Capture the cell that displays the provided text and extract its [x, y] central coordinate. 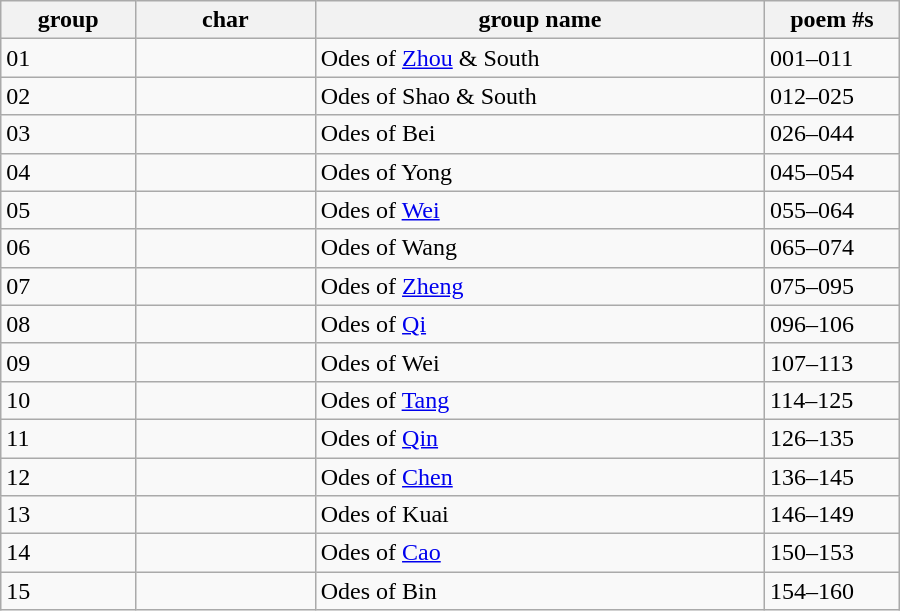
Odes of Wang [540, 248]
001–011 [832, 58]
012–025 [832, 96]
11 [68, 438]
13 [68, 515]
154–160 [832, 591]
Odes of Zhou & South [540, 58]
Odes of Zheng [540, 286]
15 [68, 591]
136–145 [832, 477]
Odes of Bin [540, 591]
Odes of Bei [540, 134]
Odes of Tang [540, 400]
Odes of Cao [540, 553]
Odes of Chen [540, 477]
06 [68, 248]
150–153 [832, 553]
03 [68, 134]
04 [68, 172]
Odes of Yong [540, 172]
char [226, 20]
10 [68, 400]
12 [68, 477]
09 [68, 362]
Odes of Kuai [540, 515]
096–106 [832, 324]
02 [68, 96]
group name [540, 20]
065–074 [832, 248]
146–149 [832, 515]
026–044 [832, 134]
14 [68, 553]
114–125 [832, 400]
group [68, 20]
126–135 [832, 438]
045–054 [832, 172]
05 [68, 210]
08 [68, 324]
107–113 [832, 362]
Odes of Shao & South [540, 96]
01 [68, 58]
075–095 [832, 286]
07 [68, 286]
055–064 [832, 210]
Odes of Qi [540, 324]
poem #s [832, 20]
Odes of Qin [540, 438]
